From the cell containing the given text, extract its center point as [x, y] coordinate. 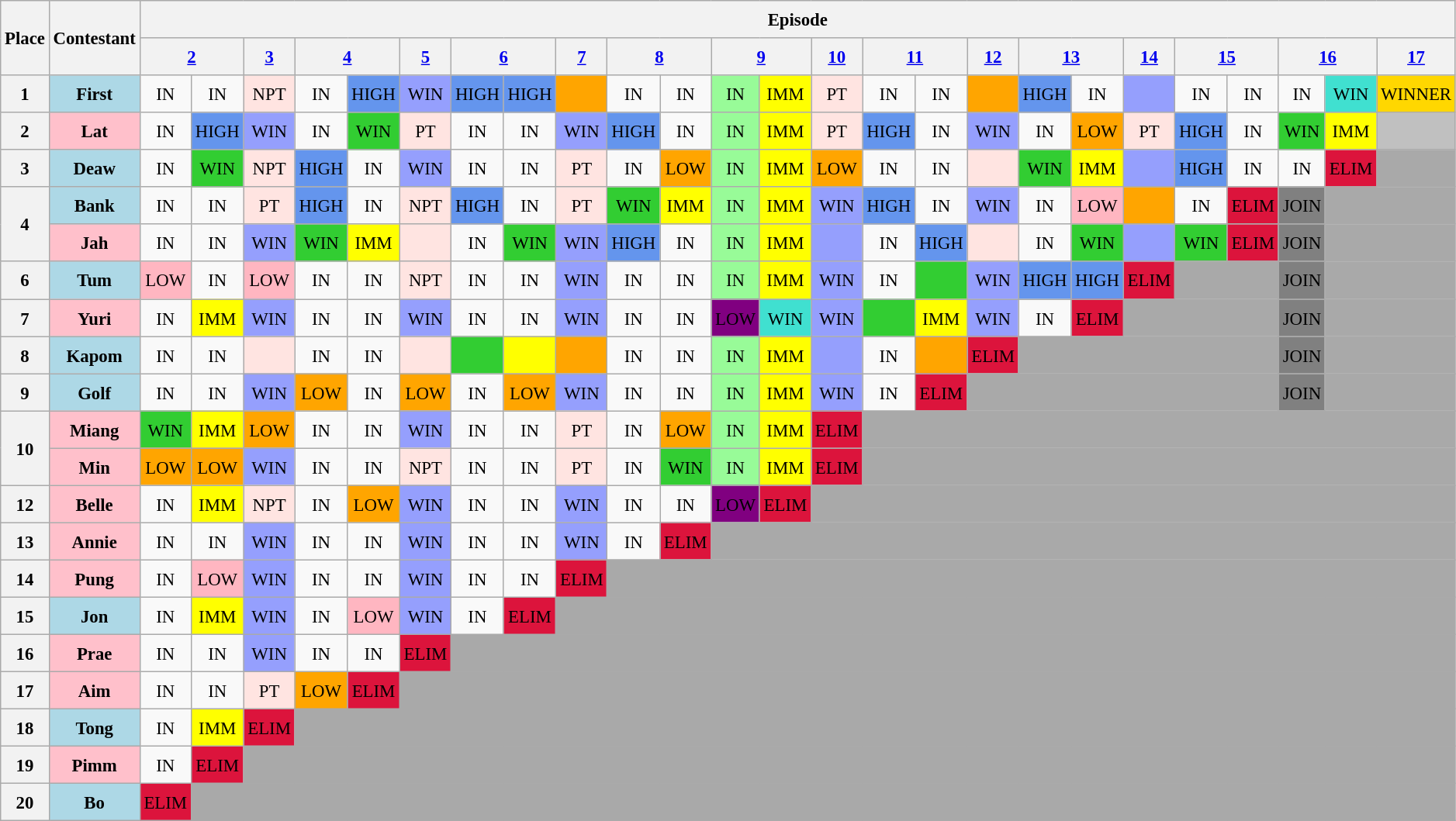
Bank [95, 205]
Prae [95, 654]
Pimm [95, 765]
Min [95, 467]
Jon [95, 616]
Belle [95, 504]
Place [25, 38]
19 [25, 765]
1 [25, 94]
Aim [95, 691]
Kapom [95, 355]
WINNER [1416, 94]
18 [25, 728]
20 [25, 802]
Episode [797, 19]
5 [425, 57]
Miang [95, 429]
Tum [95, 281]
Bo [95, 802]
Lat [95, 131]
11 [915, 57]
Contestant [95, 38]
First [95, 94]
Yuri [95, 318]
Pung [95, 578]
Annie [95, 541]
Tong [95, 728]
Golf [95, 392]
Deaw [95, 168]
Jah [95, 243]
